Find where the given text appears and provide that cell's center as [x, y] coordinate. 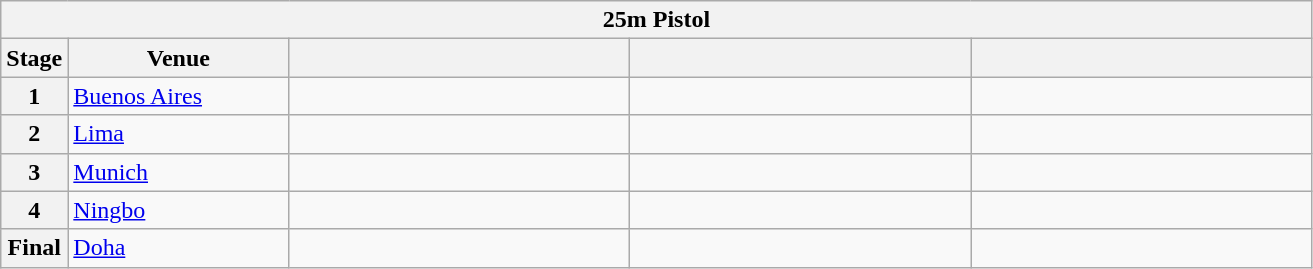
1 [34, 96]
2 [34, 134]
25m Pistol [656, 20]
Final [34, 248]
Lima [178, 134]
Venue [178, 58]
Ningbo [178, 210]
4 [34, 210]
3 [34, 172]
Stage [34, 58]
Doha [178, 248]
Buenos Aires [178, 96]
Munich [178, 172]
